Determine the (X, Y) coordinate at the center of the cell enclosing the given text.  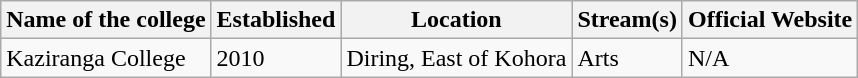
Established (276, 20)
Name of the college (106, 20)
Stream(s) (628, 20)
Location (456, 20)
Arts (628, 58)
N/A (770, 58)
Diring, East of Kohora (456, 58)
2010 (276, 58)
Official Website (770, 20)
Kaziranga College (106, 58)
